Search for the cell housing the specified text and yield its (x, y) center coordinate. 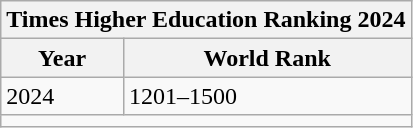
Year (62, 58)
1201–1500 (267, 96)
World Rank (267, 58)
2024 (62, 96)
Times Higher Education Ranking 2024 (206, 20)
